Detect which cell encompasses the target text, then output its [x, y] center coordinate. 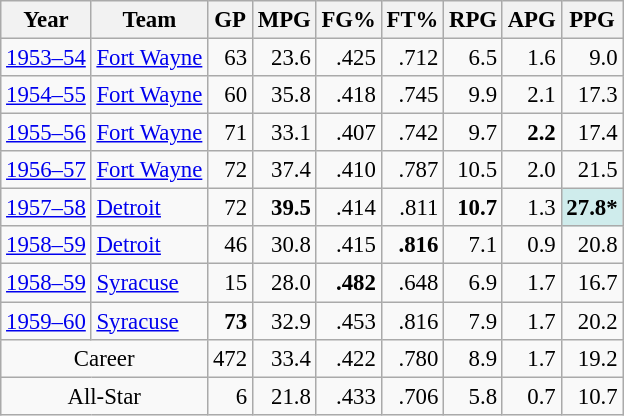
GP [230, 20]
.418 [348, 95]
.648 [412, 283]
1956–57 [46, 170]
63 [230, 58]
0.7 [532, 396]
7.1 [474, 245]
1953–54 [46, 58]
71 [230, 133]
37.4 [284, 170]
1955–56 [46, 133]
.706 [412, 396]
1954–55 [46, 95]
10.5 [474, 170]
RPG [474, 20]
0.9 [532, 245]
2.2 [532, 133]
1959–60 [46, 321]
Team [150, 20]
PPG [592, 20]
.482 [348, 283]
6.5 [474, 58]
1.6 [532, 58]
9.7 [474, 133]
35.8 [284, 95]
All-Star [104, 396]
.712 [412, 58]
17.4 [592, 133]
30.8 [284, 245]
21.8 [284, 396]
472 [230, 358]
.415 [348, 245]
20.2 [592, 321]
8.9 [474, 358]
33.1 [284, 133]
5.8 [474, 396]
.787 [412, 170]
.410 [348, 170]
23.6 [284, 58]
.780 [412, 358]
FG% [348, 20]
.407 [348, 133]
.745 [412, 95]
.425 [348, 58]
.453 [348, 321]
1957–58 [46, 208]
16.7 [592, 283]
9.9 [474, 95]
20.8 [592, 245]
Year [46, 20]
73 [230, 321]
Career [104, 358]
46 [230, 245]
.422 [348, 358]
32.9 [284, 321]
19.2 [592, 358]
APG [532, 20]
6 [230, 396]
.414 [348, 208]
2.0 [532, 170]
33.4 [284, 358]
21.5 [592, 170]
2.1 [532, 95]
.742 [412, 133]
39.5 [284, 208]
28.0 [284, 283]
.433 [348, 396]
FT% [412, 20]
1.3 [532, 208]
27.8* [592, 208]
15 [230, 283]
.811 [412, 208]
6.9 [474, 283]
9.0 [592, 58]
7.9 [474, 321]
MPG [284, 20]
60 [230, 95]
17.3 [592, 95]
